Search for the cell housing the specified text and yield its [x, y] center coordinate. 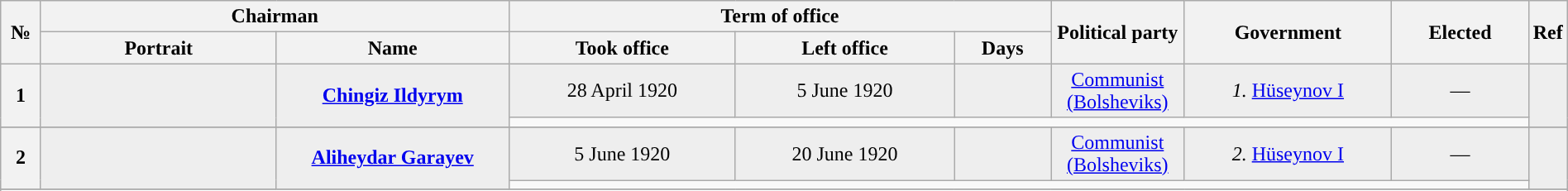
№ [22, 32]
20 June 1920 [844, 154]
Term of office [780, 17]
Days [1002, 48]
Chingiz Ildyrym [392, 95]
1 [22, 95]
28 April 1920 [622, 91]
Government [1288, 32]
Elected [1460, 32]
Ref [1548, 32]
Left office [844, 48]
Chairman [275, 17]
Name [392, 48]
2 [22, 158]
Took office [622, 48]
Aliheydar Garayev [392, 158]
1. Hüseynov I [1288, 91]
Political party [1118, 32]
2. Hüseynov I [1288, 154]
Portrait [159, 48]
